Identify which cell holds the provided text, then report its (x, y) central coordinate. 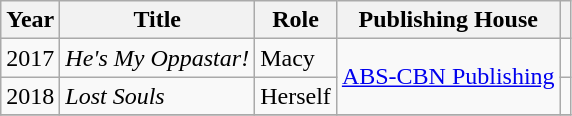
ABS-CBN Publishing (448, 77)
Title (158, 20)
Lost Souls (158, 96)
2017 (30, 58)
2018 (30, 96)
He's My Oppastar! (158, 58)
Macy (296, 58)
Year (30, 20)
Role (296, 20)
Publishing House (448, 20)
Herself (296, 96)
